Identify which cell holds the provided text, then report its (X, Y) central coordinate. 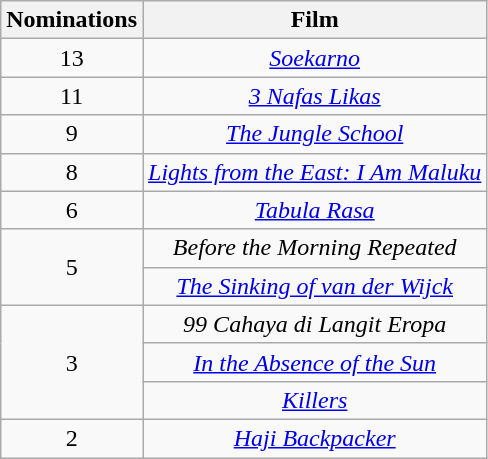
Before the Morning Repeated (314, 248)
Soekarno (314, 58)
2 (72, 438)
8 (72, 172)
The Sinking of van der Wijck (314, 286)
Tabula Rasa (314, 210)
13 (72, 58)
3 Nafas Likas (314, 96)
5 (72, 267)
99 Cahaya di Langit Eropa (314, 324)
Nominations (72, 20)
In the Absence of the Sun (314, 362)
6 (72, 210)
11 (72, 96)
The Jungle School (314, 134)
Killers (314, 400)
Film (314, 20)
3 (72, 362)
Lights from the East: I Am Maluku (314, 172)
Haji Backpacker (314, 438)
9 (72, 134)
